Extract the [x, y] coordinate from the center of the cell holding the provided text.  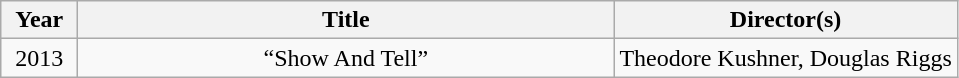
Director(s) [786, 20]
2013 [40, 58]
Theodore Kushner, Douglas Riggs [786, 58]
Title [346, 20]
“Show And Tell” [346, 58]
Year [40, 20]
